Find where the given text appears and provide that cell's center as [X, Y] coordinate. 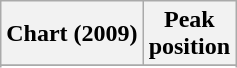
Peakposition [189, 34]
Chart (2009) [72, 34]
